Extract the [X, Y] coordinate from the center of the cell holding the provided text.  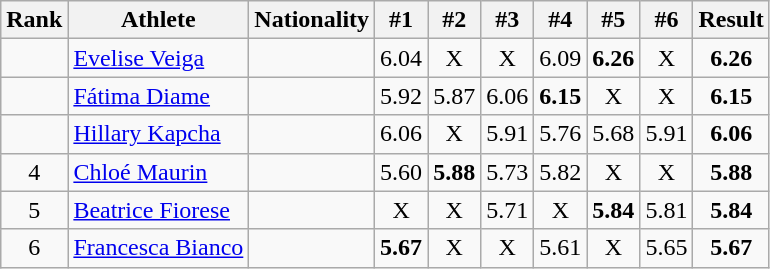
#1 [402, 20]
5.73 [508, 172]
Result [731, 20]
4 [34, 172]
5.61 [560, 248]
Rank [34, 20]
5.60 [402, 172]
Athlete [158, 20]
Nationality [312, 20]
6.04 [402, 58]
5.87 [454, 96]
5.65 [666, 248]
Hillary Kapcha [158, 134]
5.71 [508, 210]
5 [34, 210]
5.76 [560, 134]
#4 [560, 20]
Evelise Veiga [158, 58]
#2 [454, 20]
#3 [508, 20]
5.81 [666, 210]
Chloé Maurin [158, 172]
Fátima Diame [158, 96]
5.92 [402, 96]
6.09 [560, 58]
#6 [666, 20]
Beatrice Fiorese [158, 210]
5.82 [560, 172]
5.68 [614, 134]
#5 [614, 20]
6 [34, 248]
Francesca Bianco [158, 248]
